Search for the cell housing the specified text and yield its (X, Y) center coordinate. 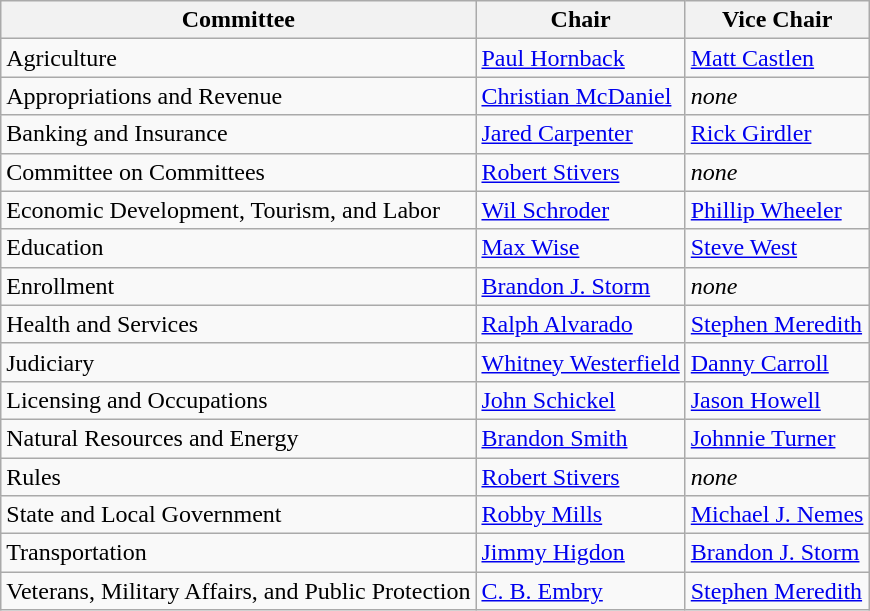
Danny Carroll (777, 362)
Rick Girdler (777, 134)
Education (238, 248)
Appropriations and Revenue (238, 96)
Johnnie Turner (777, 438)
Veterans, Military Affairs, and Public Protection (238, 591)
Max Wise (580, 248)
Committee on Committees (238, 172)
Committee (238, 20)
Robby Mills (580, 515)
Michael J. Nemes (777, 515)
Rules (238, 477)
Paul Hornback (580, 58)
Enrollment (238, 286)
Ralph Alvarado (580, 324)
Whitney Westerfield (580, 362)
Judiciary (238, 362)
Licensing and Occupations (238, 400)
C. B. Embry (580, 591)
Jason Howell (777, 400)
Chair (580, 20)
Banking and Insurance (238, 134)
State and Local Government (238, 515)
Economic Development, Tourism, and Labor (238, 210)
Health and Services (238, 324)
Wil Schroder (580, 210)
Brandon Smith (580, 438)
Phillip Wheeler (777, 210)
Vice Chair (777, 20)
Matt Castlen (777, 58)
Steve West (777, 248)
John Schickel (580, 400)
Natural Resources and Energy (238, 438)
Jimmy Higdon (580, 553)
Agriculture (238, 58)
Jared Carpenter (580, 134)
Christian McDaniel (580, 96)
Transportation (238, 553)
